From the cell containing the given text, extract its center point as (X, Y) coordinate. 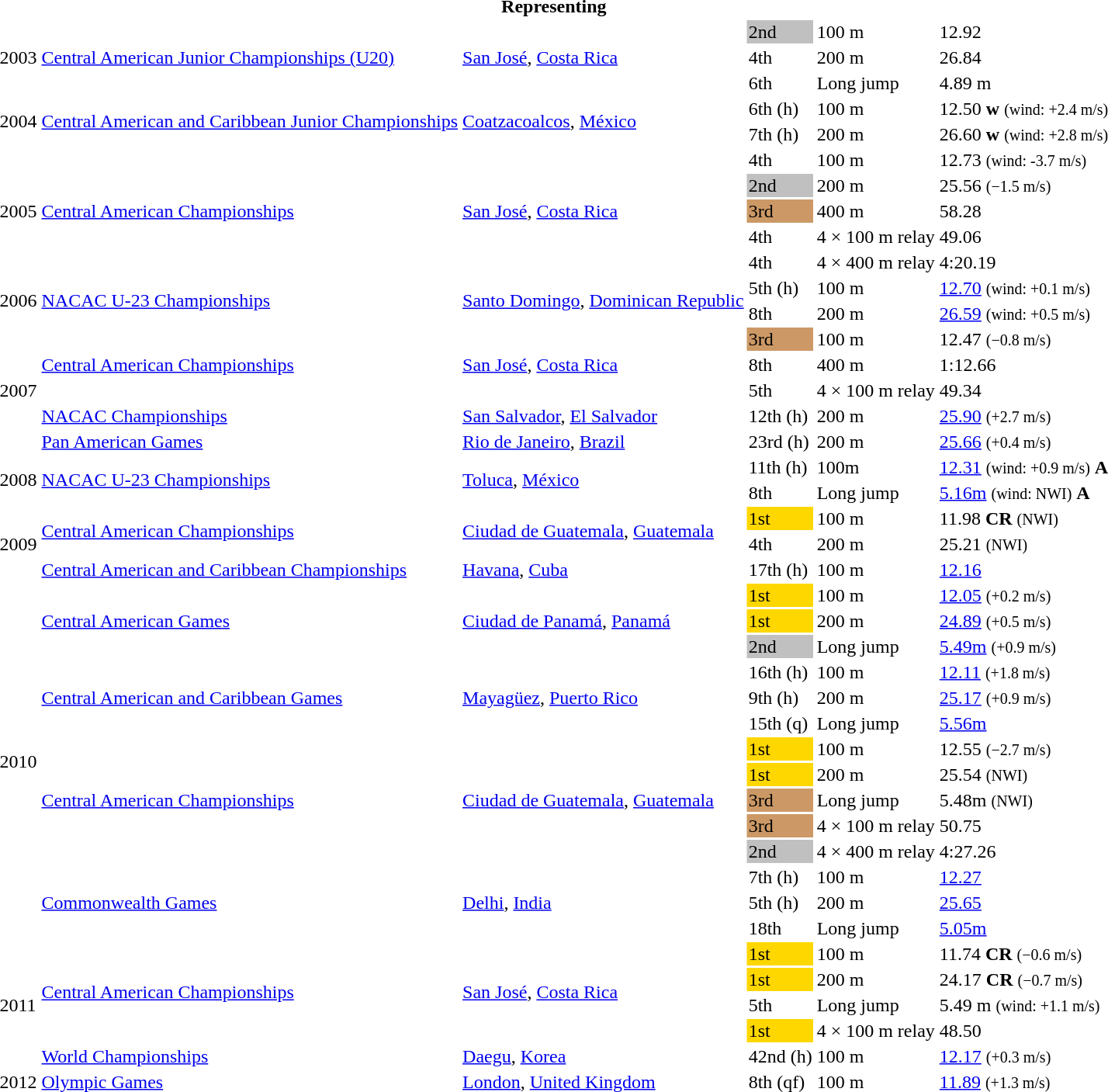
Daegu, Korea (604, 1056)
Central American and Caribbean Championships (250, 570)
Central American Junior Championships (U20) (250, 57)
Mayagüez, Puerto Rico (604, 698)
16th (h) (781, 672)
9th (h) (781, 698)
Toluca, México (604, 480)
Havana, Cuba (604, 570)
Central American Games (250, 621)
Rio de Janeiro, Brazil (604, 442)
6th (781, 83)
17th (h) (781, 570)
42nd (h) (781, 1056)
World Championships (250, 1056)
Pan American Games (250, 442)
Coatzacoalcos, México (604, 121)
100m (875, 467)
11th (h) (781, 467)
Commonwealth Games (250, 903)
Central American and Caribbean Games (250, 698)
Ciudad de Panamá, Panamá (604, 621)
6th (h) (781, 109)
12th (h) (781, 416)
Santo Domingo, Dominican Republic (604, 301)
15th (q) (781, 723)
NACAC Championships (250, 416)
Central American and Caribbean Junior Championships (250, 121)
23rd (h) (781, 442)
San Salvador, El Salvador (604, 416)
18th (781, 928)
Delhi, India (604, 903)
